Find where the given text appears and provide that cell's center as (X, Y) coordinate. 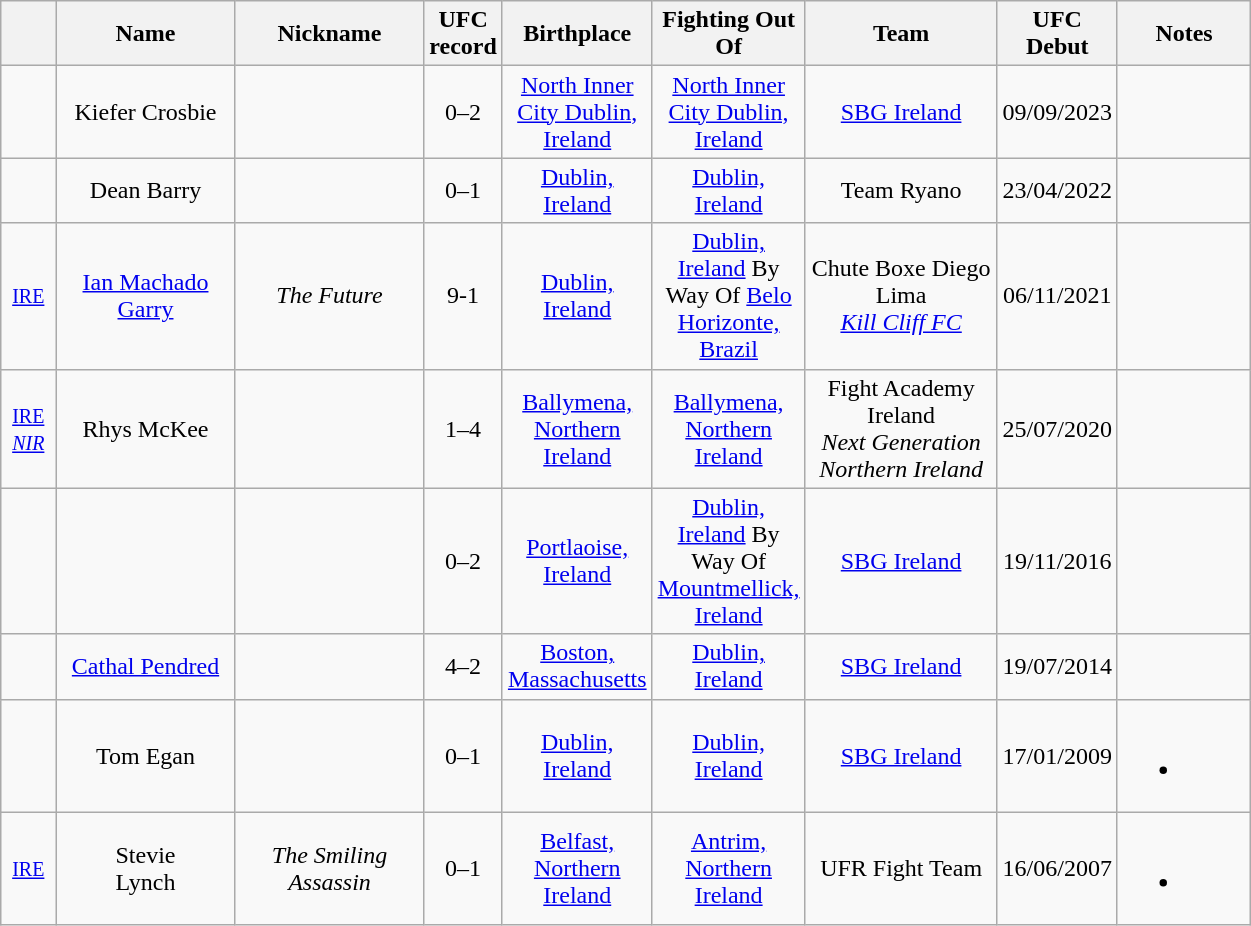
Cathal Pendred (146, 666)
Notes (1184, 34)
Dublin, Ireland By Way Of Mountmellick, Ireland (728, 561)
The Future (330, 296)
Antrim, Northern Ireland (728, 868)
UFC record (464, 34)
IRENIR (28, 428)
Ian Machado Garry (146, 296)
Rhys McKee (146, 428)
Nickname (330, 34)
Fight Academy IrelandNext Generation Northern Ireland (901, 428)
Chute Boxe Diego LimaKill Cliff FC (901, 296)
09/09/2023 (1057, 112)
Birthplace (577, 34)
Tom Egan (146, 756)
Name (146, 34)
19/11/2016 (1057, 561)
Portlaoise, Ireland (577, 561)
Dublin, Ireland By Way Of Belo Horizonte, Brazil (728, 296)
Kiefer Crosbie (146, 112)
UFC Debut (1057, 34)
Boston, Massachusetts (577, 666)
Team (901, 34)
16/06/2007 (1057, 868)
17/01/2009 (1057, 756)
1–4 (464, 428)
Dean Barry (146, 190)
Team Ryano (901, 190)
19/07/2014 (1057, 666)
UFR Fight Team (901, 868)
23/04/2022 (1057, 190)
Fighting Out Of (728, 34)
The Smiling Assassin (330, 868)
25/07/2020 (1057, 428)
06/11/2021 (1057, 296)
StevieLynch (146, 868)
Belfast, Northern Ireland (577, 868)
9-1 (464, 296)
4–2 (464, 666)
